Output the [X, Y] coordinate of the center of the cell containing the given text.  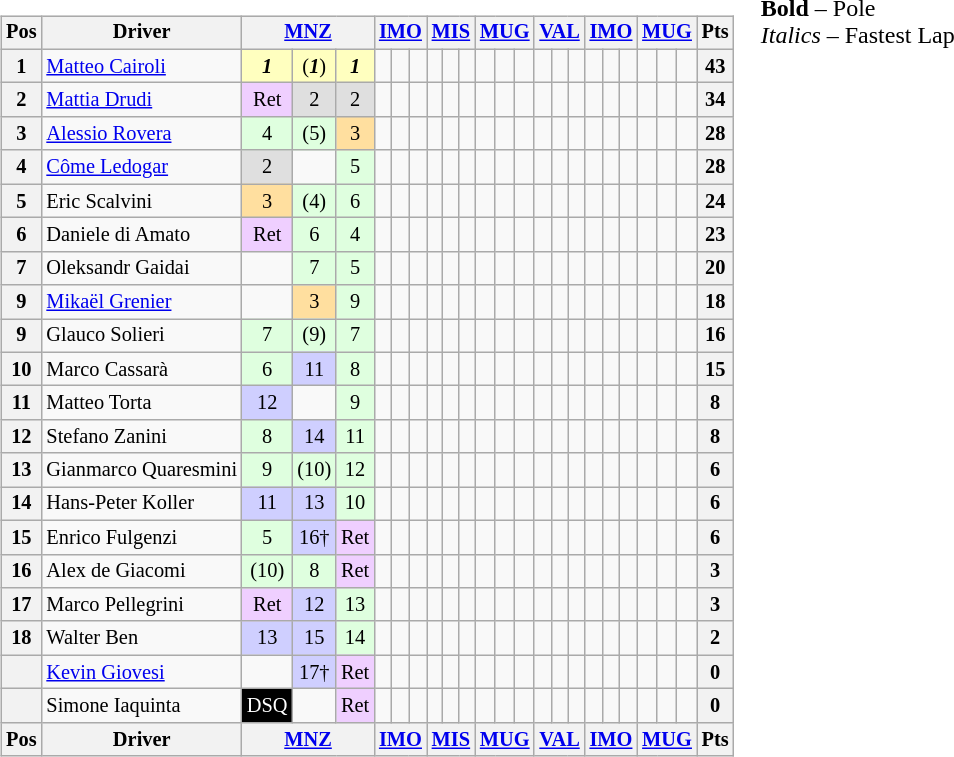
Oleksandr Gaidai [141, 268]
(5) [314, 134]
43 [716, 66]
17† [314, 672]
(4) [314, 201]
16† [314, 537]
Marco Cassarà [141, 369]
DSQ [267, 706]
34 [716, 100]
Daniele di Amato [141, 235]
17 [21, 605]
Matteo Torta [141, 403]
Marco Pellegrini [141, 605]
20 [716, 268]
Stefano Zanini [141, 437]
(1) [314, 66]
Simone Iaquinta [141, 706]
Mattia Drudi [141, 100]
Eric Scalvini [141, 201]
24 [716, 201]
Enrico Fulgenzi [141, 537]
Mikaël Grenier [141, 302]
Glauco Solieri [141, 336]
Alex de Giacomi [141, 571]
Côme Ledogar [141, 167]
Walter Ben [141, 638]
Kevin Giovesi [141, 672]
(9) [314, 336]
Alessio Rovera [141, 134]
Matteo Cairoli [141, 66]
23 [716, 235]
Gianmarco Quaresmini [141, 470]
Hans-Peter Koller [141, 504]
